Scan for the cell matching the given text and deliver its [x, y] coordinate at center. 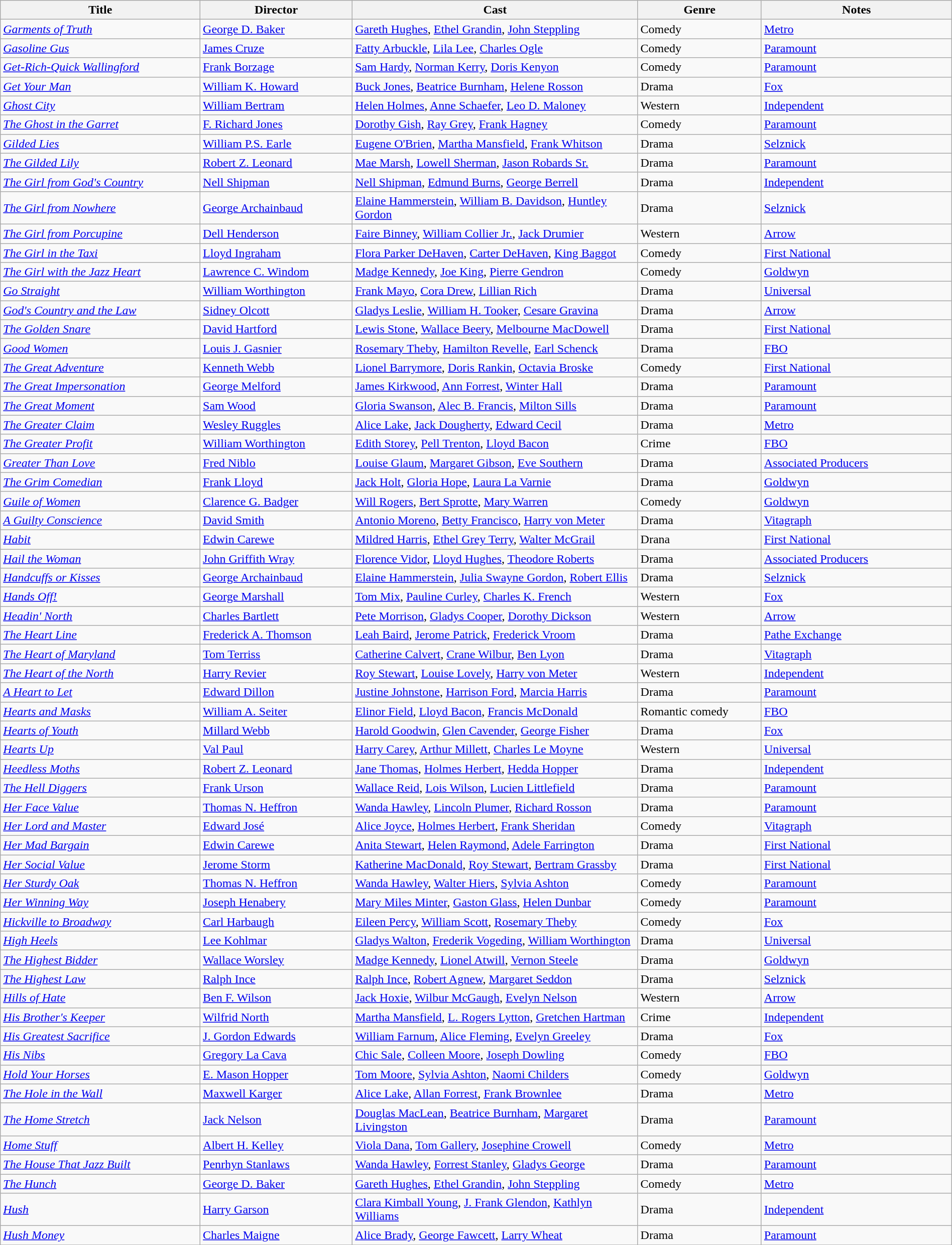
Chic Sale, Colleen Moore, Joseph Dowling [495, 1055]
Get Your Man [100, 86]
Fatty Arbuckle, Lila Lee, Charles Ogle [495, 48]
Heedless Moths [100, 769]
The Highest Law [100, 979]
Harry Garson [276, 1210]
Romantic comedy [699, 711]
The House That Jazz Built [100, 1164]
Hearts Up [100, 750]
Gladys Walton, Frederik Vogeding, William Worthington [495, 941]
Tom Terriss [276, 654]
Rosemary Theby, Hamilton Revelle, Earl Schenck [495, 348]
George Marshall [276, 597]
Madge Kennedy, Joe King, Pierre Gendron [495, 272]
Wanda Hawley, Lincoln Plumer, Richard Rosson [495, 807]
The Grim Comedian [100, 482]
F. Richard Jones [276, 125]
His Brother's Keeper [100, 1017]
Antonio Moreno, Betty Francisco, Harry von Meter [495, 520]
James Cruze [276, 48]
Gloria Swanson, Alec B. Francis, Milton Sills [495, 406]
Get-Rich-Quick Wallingford [100, 67]
Ralph Ince [276, 979]
Flora Parker DeHaven, Carter DeHaven, King Baggot [495, 253]
Frank Lloyd [276, 482]
William Bertram [276, 105]
Sidney Olcott [276, 310]
The Heart of Maryland [100, 654]
Wanda Hawley, Walter Hiers, Sylvia Ashton [495, 884]
Headin' North [100, 616]
Hills of Hate [100, 998]
Gasoline Gus [100, 48]
Director [276, 10]
Title [100, 10]
Harold Goodwin, Glen Cavender, George Fisher [495, 730]
Carl Harbaugh [276, 922]
Nell Shipman, Edmund Burns, George Berrell [495, 182]
Kenneth Webb [276, 367]
Guile of Women [100, 501]
The Hunch [100, 1183]
Eileen Percy, William Scott, Rosemary Theby [495, 922]
Lee Kohlmar [276, 941]
Val Paul [276, 750]
A Heart to Let [100, 692]
Lloyd Ingraham [276, 253]
Harry Revier [276, 673]
David Hartford [276, 329]
Lawrence C. Windom [276, 272]
His Nibs [100, 1055]
Edward José [276, 826]
Jerome Storm [276, 864]
Ben F. Wilson [276, 998]
Her Lord and Master [100, 826]
Handcuffs or Kisses [100, 578]
Katherine MacDonald, Roy Stewart, Bertram Grassby [495, 864]
Frederick A. Thomson [276, 635]
A Guilty Conscience [100, 520]
Habit [100, 539]
The Girl with the Jazz Heart [100, 272]
The Gilded Lily [100, 163]
Wanda Hawley, Forrest Stanley, Gladys George [495, 1164]
Elaine Hammerstein, Julia Swayne Gordon, Robert Ellis [495, 578]
The Hell Diggers [100, 788]
The Great Impersonation [100, 387]
William K. Howard [276, 86]
Clarence G. Badger [276, 501]
Hail the Woman [100, 559]
Her Social Value [100, 864]
Drana [699, 539]
Helen Holmes, Anne Schaefer, Leo D. Maloney [495, 105]
The Golden Snare [100, 329]
Jane Thomas, Holmes Herbert, Hedda Hopper [495, 769]
The Heart Line [100, 635]
The Home Stretch [100, 1119]
Edward Dillon [276, 692]
Fred Niblo [276, 463]
Douglas MacLean, Beatrice Burnham, Margaret Livingston [495, 1119]
Sam Wood [276, 406]
George Melford [276, 387]
Charles Maigne [276, 1235]
Sam Hardy, Norman Kerry, Doris Kenyon [495, 67]
Roy Stewart, Louise Lovely, Harry von Meter [495, 673]
Pete Morrison, Gladys Cooper, Dorothy Dickson [495, 616]
Ghost City [100, 105]
Harry Carey, Arthur Millett, Charles Le Moyne [495, 750]
Wilfrid North [276, 1017]
Gregory La Cava [276, 1055]
Will Rogers, Bert Sprotte, Mary Warren [495, 501]
Ralph Ince, Robert Agnew, Margaret Seddon [495, 979]
William Farnum, Alice Fleming, Evelyn Greeley [495, 1036]
Martha Mansfield, L. Rogers Lytton, Gretchen Hartman [495, 1017]
The Girl from God's Country [100, 182]
Eugene O'Brien, Martha Mansfield, Frank Whitson [495, 144]
Hickville to Broadway [100, 922]
The Greater Profit [100, 444]
Anita Stewart, Helen Raymond, Adele Farrington [495, 845]
Greater Than Love [100, 463]
Hearts and Masks [100, 711]
Wesley Ruggles [276, 425]
Lewis Stone, Wallace Beery, Melbourne MacDowell [495, 329]
Alice Lake, Jack Dougherty, Edward Cecil [495, 425]
His Greatest Sacrifice [100, 1036]
Tom Mix, Pauline Curley, Charles K. French [495, 597]
Buck Jones, Beatrice Burnham, Helene Rosson [495, 86]
Her Face Value [100, 807]
The Girl from Nowhere [100, 208]
David Smith [276, 520]
The Hole in the Wall [100, 1093]
Go Straight [100, 291]
Clara Kimball Young, J. Frank Glendon, Kathlyn Williams [495, 1210]
Maxwell Karger [276, 1093]
Louise Glaum, Margaret Gibson, Eve Southern [495, 463]
E. Mason Hopper [276, 1074]
Frank Mayo, Cora Drew, Lillian Rich [495, 291]
Mary Miles Minter, Gaston Glass, Helen Dunbar [495, 903]
Jack Holt, Gloria Hope, Laura La Varnie [495, 482]
Wallace Reid, Lois Wilson, Lucien Littlefield [495, 788]
The Heart of the North [100, 673]
The Great Moment [100, 406]
Tom Moore, Sylvia Ashton, Naomi Childers [495, 1074]
The Girl from Porcupine [100, 233]
Penrhyn Stanlaws [276, 1164]
Jack Hoxie, Wilbur McGaugh, Evelyn Nelson [495, 998]
Genre [699, 10]
Faire Binney, William Collier Jr., Jack Drumier [495, 233]
Edith Storey, Pell Trenton, Lloyd Bacon [495, 444]
John Griffith Wray [276, 559]
Nell Shipman [276, 182]
Mae Marsh, Lowell Sherman, Jason Robards Sr. [495, 163]
Leah Baird, Jerome Patrick, Frederick Vroom [495, 635]
Notes [857, 10]
Hold Your Horses [100, 1074]
Gilded Lies [100, 144]
Frank Borzage [276, 67]
Viola Dana, Tom Gallery, Josephine Crowell [495, 1145]
The Ghost in the Garret [100, 125]
The Great Adventure [100, 367]
James Kirkwood, Ann Forrest, Winter Hall [495, 387]
Pathe Exchange [857, 635]
Hush Money [100, 1235]
The Highest Bidder [100, 960]
J. Gordon Edwards [276, 1036]
Good Women [100, 348]
Hands Off! [100, 597]
Lionel Barrymore, Doris Rankin, Octavia Broske [495, 367]
Louis J. Gasnier [276, 348]
Cast [495, 10]
Gladys Leslie, William H. Tooker, Cesare Gravina [495, 310]
Joseph Henabery [276, 903]
Frank Urson [276, 788]
Alice Lake, Allan Forrest, Frank Brownlee [495, 1093]
Millard Webb [276, 730]
Dorothy Gish, Ray Grey, Frank Hagney [495, 125]
Charles Bartlett [276, 616]
Hush [100, 1210]
Hearts of Youth [100, 730]
Garments of Truth [100, 29]
High Heels [100, 941]
Elaine Hammerstein, William B. Davidson, Huntley Gordon [495, 208]
Alice Joyce, Holmes Herbert, Frank Sheridan [495, 826]
William A. Seiter [276, 711]
Madge Kennedy, Lionel Atwill, Vernon Steele [495, 960]
Her Sturdy Oak [100, 884]
Albert H. Kelley [276, 1145]
Justine Johnstone, Harrison Ford, Marcia Harris [495, 692]
Jack Nelson [276, 1119]
Her Mad Bargain [100, 845]
Alice Brady, George Fawcett, Larry Wheat [495, 1235]
Home Stuff [100, 1145]
Elinor Field, Lloyd Bacon, Francis McDonald [495, 711]
Wallace Worsley [276, 960]
Catherine Calvert, Crane Wilbur, Ben Lyon [495, 654]
William P.S. Earle [276, 144]
Her Winning Way [100, 903]
The Greater Claim [100, 425]
Dell Henderson [276, 233]
Mildred Harris, Ethel Grey Terry, Walter McGrail [495, 539]
God's Country and the Law [100, 310]
Florence Vidor, Lloyd Hughes, Theodore Roberts [495, 559]
The Girl in the Taxi [100, 253]
